Search for the cell housing the specified text and yield its [x, y] center coordinate. 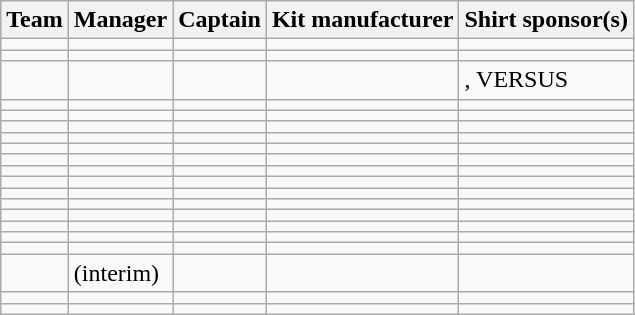
Kit manufacturer [362, 20]
, VERSUS [546, 80]
(interim) [120, 273]
Manager [120, 20]
Team [35, 20]
Captain [220, 20]
Shirt sponsor(s) [546, 20]
